Return the (x, y) coordinate for the center point of the cell that contains the specified text.  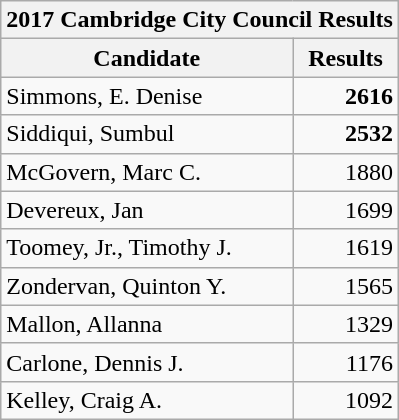
1565 (346, 286)
Mallon, Allanna (147, 324)
Simmons, E. Denise (147, 96)
1092 (346, 400)
1699 (346, 210)
1880 (346, 172)
Kelley, Craig A. (147, 400)
1176 (346, 362)
Siddiqui, Sumbul (147, 134)
Zondervan, Quinton Y. (147, 286)
Toomey, Jr., Timothy J. (147, 248)
Candidate (147, 58)
2017 Cambridge City Council Results (200, 20)
2532 (346, 134)
Devereux, Jan (147, 210)
McGovern, Marc C. (147, 172)
Carlone, Dennis J. (147, 362)
2616 (346, 96)
Results (346, 58)
1619 (346, 248)
1329 (346, 324)
